Extract the [X, Y] coordinate from the center of the cell holding the provided text.  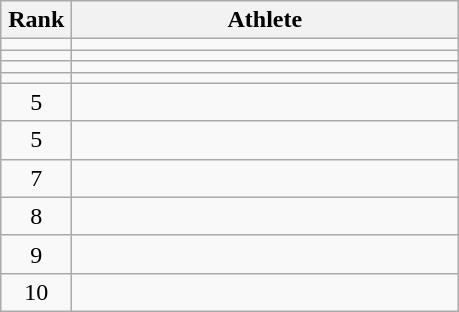
7 [36, 178]
Rank [36, 20]
10 [36, 292]
Athlete [265, 20]
8 [36, 216]
9 [36, 254]
